Capture the cell that displays the provided text and extract its (x, y) central coordinate. 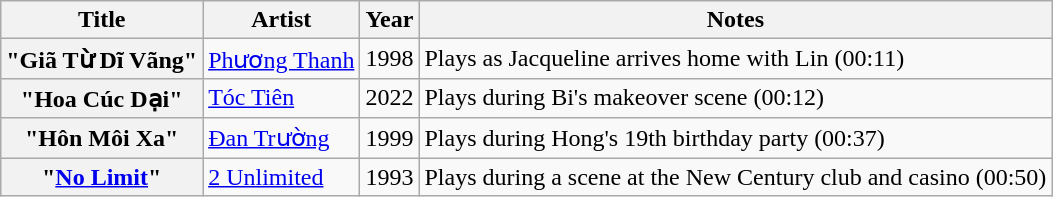
2022 (390, 98)
2 Unlimited (282, 177)
Plays during Hong's 19th birthday party (00:37) (736, 138)
Đan Trường (282, 138)
Plays during Bi's makeover scene (00:12) (736, 98)
Tóc Tiên (282, 98)
"Hôn Môi Xa" (102, 138)
1998 (390, 59)
Title (102, 20)
Phương Thanh (282, 59)
Plays as Jacqueline arrives home with Lin (00:11) (736, 59)
Artist (282, 20)
Plays during a scene at the New Century club and casino (00:50) (736, 177)
1993 (390, 177)
1999 (390, 138)
"Giã Từ Dĩ Vãng" (102, 59)
Year (390, 20)
"Hoa Cúc Dại" (102, 98)
Notes (736, 20)
"No Limit" (102, 177)
